Return the (X, Y) coordinate for the center point of the cell that contains the specified text.  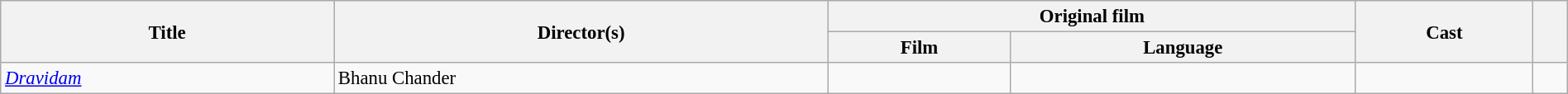
Title (167, 31)
Dravidam (167, 78)
Film (920, 48)
Original film (1092, 16)
Director(s) (581, 31)
Cast (1444, 31)
Bhanu Chander (581, 78)
Language (1183, 48)
